Extract the [x, y] coordinate from the center of the cell holding the provided text.  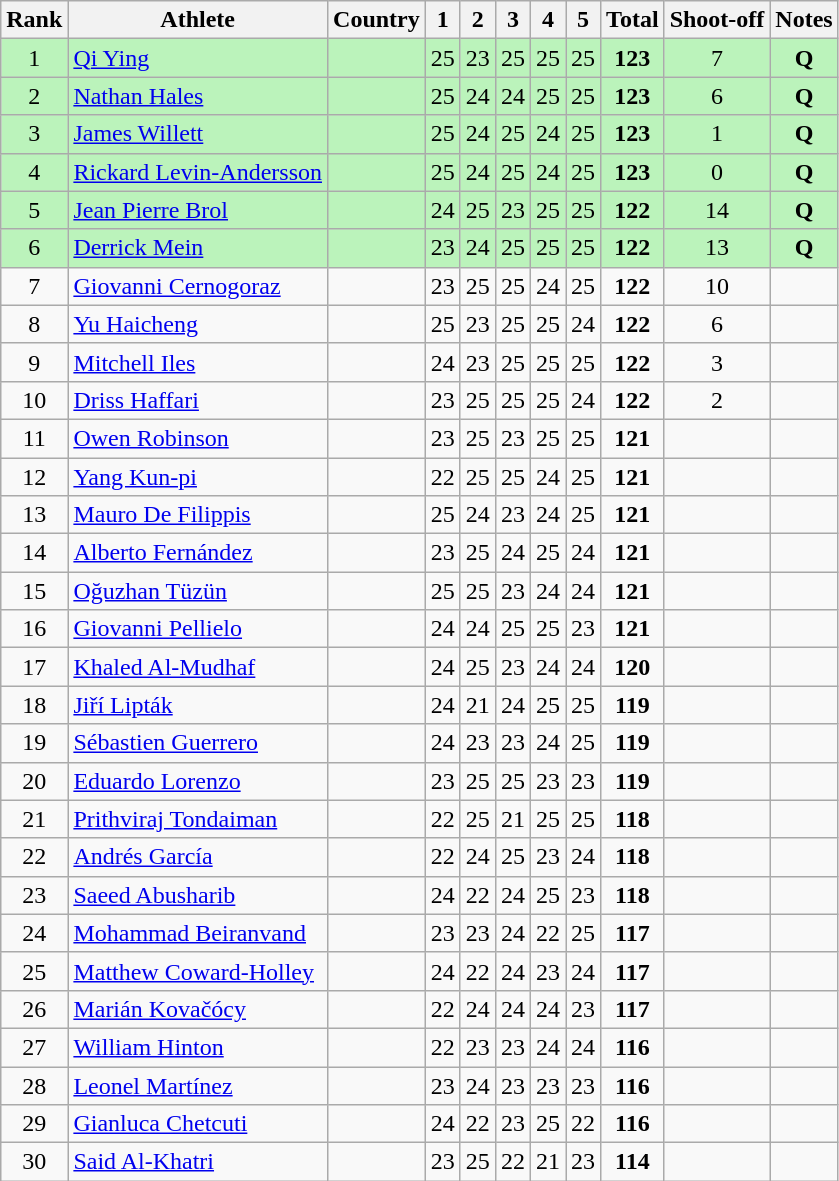
Yu Haicheng [198, 324]
Leonel Martínez [198, 1085]
20 [34, 781]
Said Al-Khatri [198, 1162]
15 [34, 591]
17 [34, 667]
120 [633, 667]
19 [34, 743]
William Hinton [198, 1047]
30 [34, 1162]
Mauro De Filippis [198, 515]
Giovanni Pellielo [198, 629]
Derrick Mein [198, 248]
Giovanni Cernogoraz [198, 286]
Rank [34, 20]
Andrés García [198, 857]
Total [633, 20]
Notes [804, 20]
26 [34, 1009]
Marián Kovačócy [198, 1009]
Jiří Lipták [198, 705]
Oğuzhan Tüzün [198, 591]
16 [34, 629]
Owen Robinson [198, 438]
Nathan Hales [198, 96]
12 [34, 477]
18 [34, 705]
Jean Pierre Brol [198, 210]
Mitchell Iles [198, 362]
Gianluca Chetcuti [198, 1124]
Driss Haffari [198, 400]
Khaled Al-Mudhaf [198, 667]
Saeed Abusharib [198, 895]
Matthew Coward-Holley [198, 971]
Eduardo Lorenzo [198, 781]
9 [34, 362]
Rickard Levin-Andersson [198, 172]
8 [34, 324]
0 [717, 172]
Qi Ying [198, 58]
114 [633, 1162]
29 [34, 1124]
Country [377, 20]
Alberto Fernández [198, 553]
28 [34, 1085]
27 [34, 1047]
Prithviraj Tondaiman [198, 819]
Shoot-off [717, 20]
Sébastien Guerrero [198, 743]
11 [34, 438]
Yang Kun-pi [198, 477]
James Willett [198, 134]
Mohammad Beiranvand [198, 933]
Athlete [198, 20]
